Output the (X, Y) coordinate of the center of the cell containing the given text.  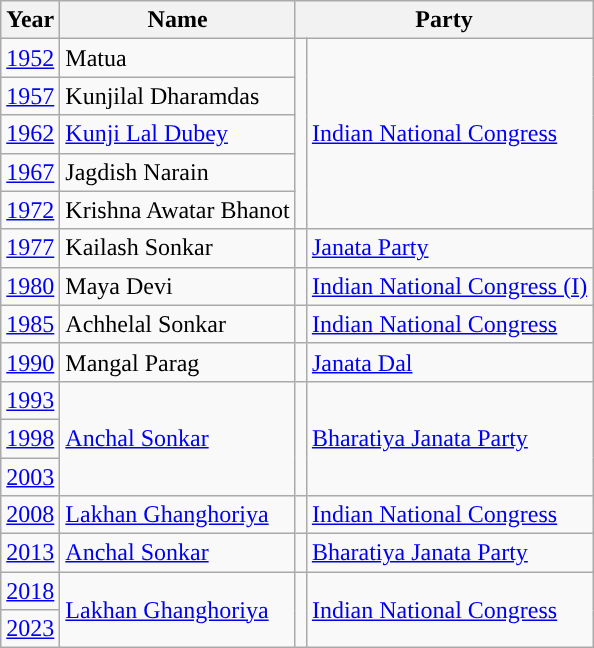
Party (444, 20)
1977 (30, 248)
Kailash Sonkar (178, 248)
Achhelal Sonkar (178, 324)
1980 (30, 286)
2008 (30, 515)
Maya Devi (178, 286)
2018 (30, 591)
Indian National Congress (I) (449, 286)
1952 (30, 58)
1972 (30, 210)
2003 (30, 477)
Name (178, 20)
Kunjilal Dharamdas (178, 96)
Janata Party (449, 248)
1993 (30, 400)
Year (30, 20)
1998 (30, 438)
1985 (30, 324)
2013 (30, 553)
1957 (30, 96)
Matua (178, 58)
Krishna Awatar Bhanot (178, 210)
1967 (30, 172)
1962 (30, 134)
Kunji Lal Dubey (178, 134)
Janata Dal (449, 362)
1990 (30, 362)
Jagdish Narain (178, 172)
Mangal Parag (178, 362)
2023 (30, 629)
